Search for the cell housing the specified text and yield its [x, y] center coordinate. 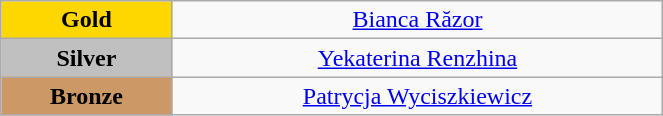
Bianca Răzor [418, 20]
Bronze [86, 96]
Silver [86, 58]
Yekaterina Renzhina [418, 58]
Patrycja Wyciszkiewicz [418, 96]
Gold [86, 20]
